Scan for the cell matching the given text and deliver its [X, Y] coordinate at center. 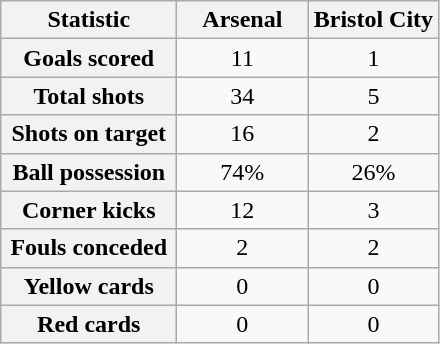
34 [242, 96]
16 [242, 134]
26% [374, 172]
Goals scored [89, 58]
Total shots [89, 96]
12 [242, 210]
Yellow cards [89, 286]
5 [374, 96]
Red cards [89, 324]
Statistic [89, 20]
Shots on target [89, 134]
Ball possession [89, 172]
Corner kicks [89, 210]
74% [242, 172]
Bristol City [374, 20]
1 [374, 58]
3 [374, 210]
Arsenal [242, 20]
Fouls conceded [89, 248]
11 [242, 58]
